Identify which cell holds the provided text, then report its (x, y) central coordinate. 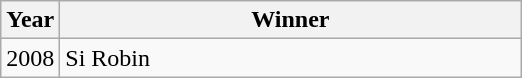
Year (30, 20)
2008 (30, 58)
Si Robin (290, 58)
Winner (290, 20)
